Extract the [x, y] coordinate from the center of the cell holding the provided text.  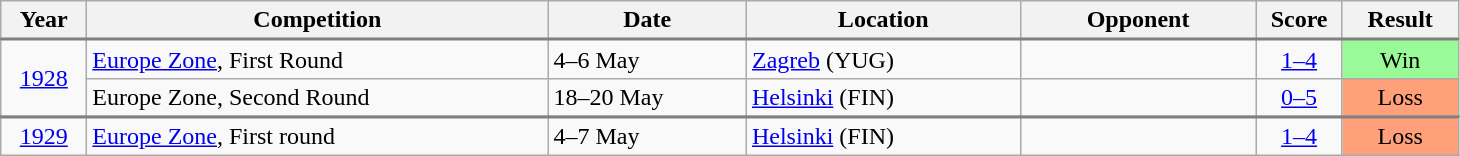
Win [1400, 60]
Result [1400, 20]
Competition [318, 20]
Europe Zone, Second Round [318, 97]
Zagreb (YUG) [883, 60]
Date [648, 20]
0–5 [1299, 97]
Europe Zone, First Round [318, 60]
Opponent [1138, 20]
1929 [44, 136]
18–20 May [648, 97]
4–6 May [648, 60]
Location [883, 20]
Year [44, 20]
Score [1299, 20]
1928 [44, 78]
4–7 May [648, 136]
Europe Zone, First round [318, 136]
